Pinpoint the cell where the given text exists, returning its (x, y) midpoint coordinate. 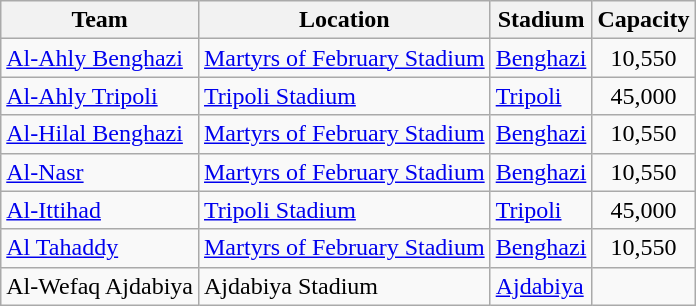
Al-Nasr (100, 172)
Ajdabiya Stadium (344, 286)
Team (100, 20)
Al-Ittihad (100, 210)
Ajdabiya (541, 286)
Al-Hilal Benghazi (100, 134)
Capacity (644, 20)
Location (344, 20)
Al Tahaddy (100, 248)
Al-Wefaq Ajdabiya (100, 286)
Al-Ahly Benghazi (100, 58)
Stadium (541, 20)
Al-Ahly Tripoli (100, 96)
